Search for the cell housing the specified text and yield its (X, Y) center coordinate. 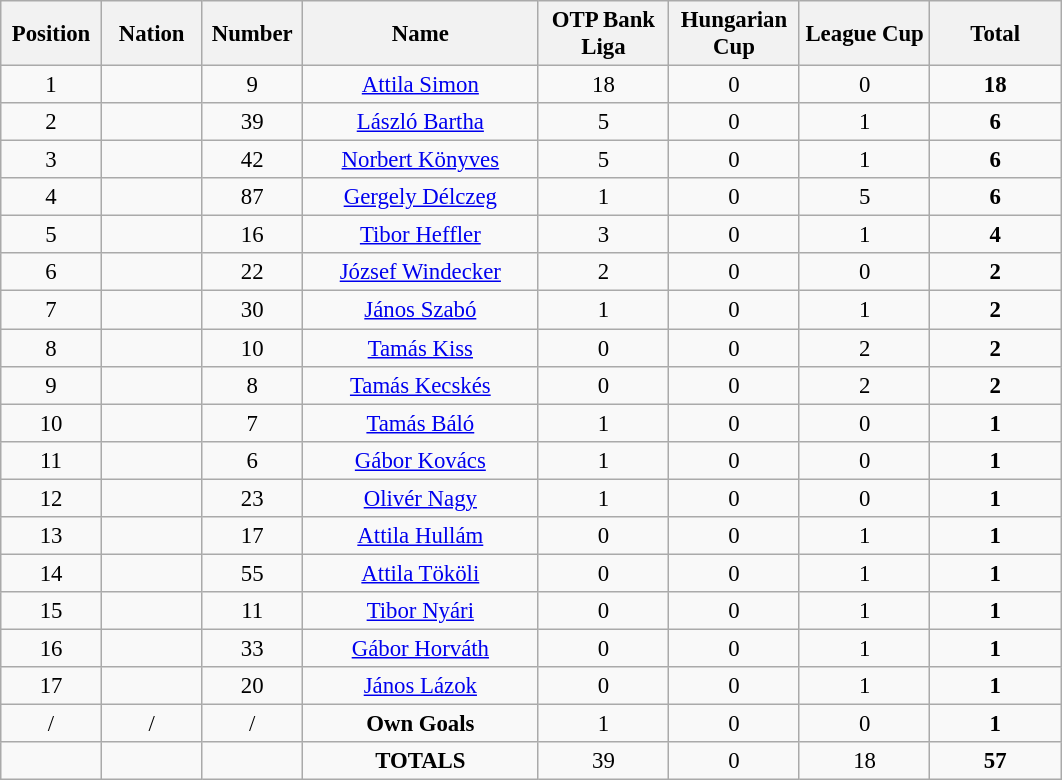
Olivér Nagy (421, 498)
Tamás Kecskés (421, 385)
42 (252, 160)
League Cup (864, 34)
Hungarian Cup (734, 34)
57 (996, 761)
János Lázok (421, 686)
László Bartha (421, 122)
Position (52, 34)
Attila Tököli (421, 573)
22 (252, 273)
30 (252, 310)
Tibor Heffler (421, 235)
55 (252, 573)
Gergely Délczeg (421, 197)
Norbert Könyves (421, 160)
20 (252, 686)
12 (52, 498)
Tamás Báló (421, 423)
15 (52, 611)
Total (996, 34)
Tibor Nyári (421, 611)
Nation (152, 34)
OTP Bank Liga (604, 34)
János Szabó (421, 310)
TOTALS (421, 761)
József Windecker (421, 273)
13 (52, 536)
Number (252, 34)
Gábor Horváth (421, 648)
23 (252, 498)
Gábor Kovács (421, 460)
Attila Hullám (421, 536)
87 (252, 197)
Tamás Kiss (421, 348)
Own Goals (421, 724)
33 (252, 648)
Attila Simon (421, 85)
14 (52, 573)
Name (421, 34)
